From the cell containing the given text, extract its center point as [X, Y] coordinate. 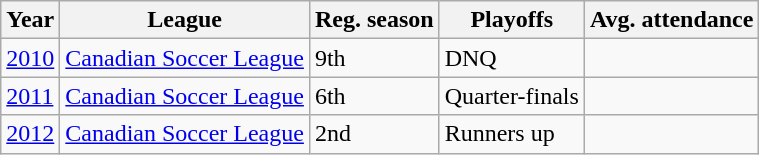
2011 [30, 96]
DNQ [512, 58]
2nd [374, 134]
9th [374, 58]
2012 [30, 134]
Avg. attendance [672, 20]
League [185, 20]
Quarter-finals [512, 96]
Reg. season [374, 20]
6th [374, 96]
Runners up [512, 134]
Playoffs [512, 20]
2010 [30, 58]
Year [30, 20]
